Identify which cell holds the provided text, then report its [x, y] central coordinate. 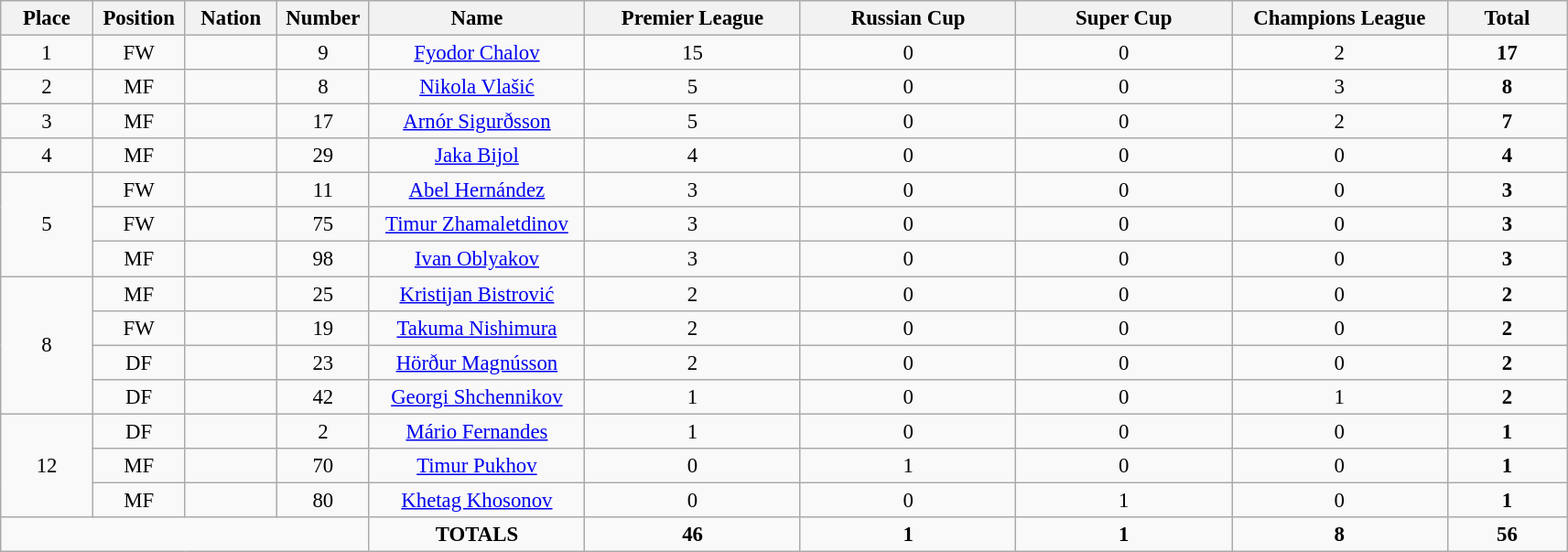
19 [324, 328]
Russian Cup [908, 18]
Jaka Bijol [477, 156]
Timur Zhamaletdinov [477, 224]
80 [324, 500]
Takuma Nishimura [477, 328]
42 [324, 396]
Georgi Shchennikov [477, 396]
9 [324, 53]
46 [693, 535]
29 [324, 156]
75 [324, 224]
70 [324, 466]
Champions League [1340, 18]
15 [693, 53]
Mário Fernandes [477, 431]
Fyodor Chalov [477, 53]
7 [1507, 122]
56 [1507, 535]
Arnór Sigurðsson [477, 122]
11 [324, 190]
Nikola Vlašić [477, 87]
Timur Pukhov [477, 466]
23 [324, 363]
Super Cup [1124, 18]
TOTALS [477, 535]
Total [1507, 18]
Kristijan Bistrović [477, 294]
Name [477, 18]
Place [48, 18]
98 [324, 259]
Number [324, 18]
Khetag Khosonov [477, 500]
Position [139, 18]
25 [324, 294]
Ivan Oblyakov [477, 259]
12 [48, 465]
Abel Hernández [477, 190]
Premier League [693, 18]
Hörður Magnússon [477, 363]
Nation [231, 18]
